For the text-containing cell, return its midpoint in [x, y] coordinate format. 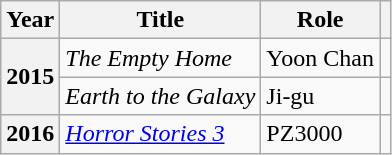
2016 [30, 134]
The Empty Home [160, 58]
Earth to the Galaxy [160, 96]
Ji-gu [320, 96]
PZ3000 [320, 134]
Year [30, 20]
Horror Stories 3 [160, 134]
Title [160, 20]
Yoon Chan [320, 58]
2015 [30, 77]
Role [320, 20]
